Scan for the cell matching the given text and deliver its [X, Y] coordinate at center. 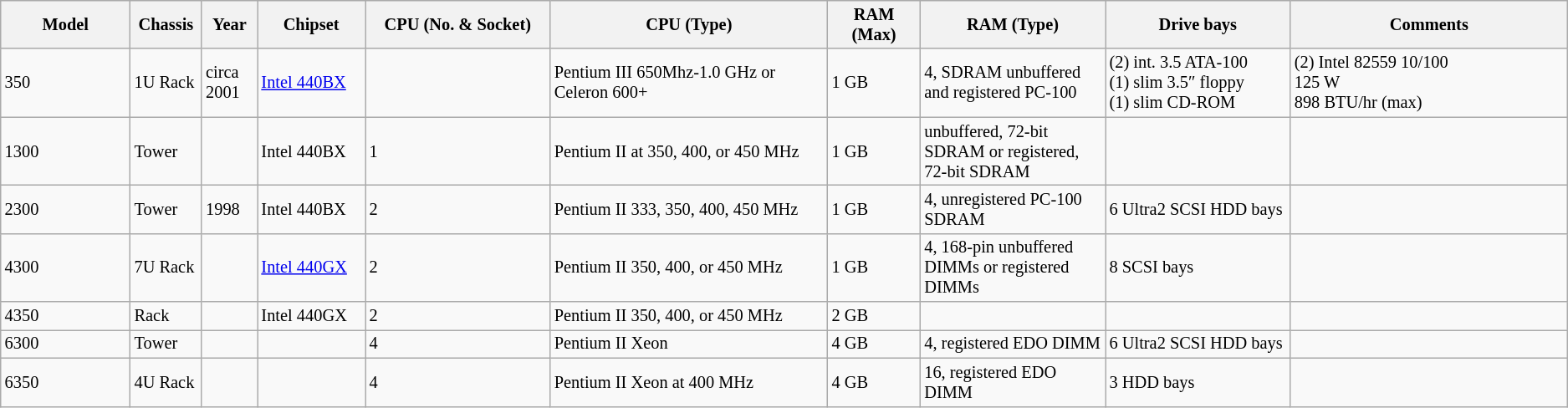
Rack [166, 316]
Pentium II at 350, 400, or 450 MHz [689, 151]
8 SCSI bays [1198, 268]
4350 [65, 316]
2 GB [875, 316]
Drive bays [1198, 24]
Year [229, 24]
1U Rack [166, 83]
350 [65, 83]
7U Rack [166, 268]
Pentium III 650Mhz-1.0 GHz orCeleron 600+ [689, 83]
Model [65, 24]
4, SDRAM unbuffered and registered PC-100 [1012, 83]
1 [458, 151]
3 HDD bays [1198, 382]
CPU (No. & Socket) [458, 24]
6350 [65, 382]
RAM (Type) [1012, 24]
1998 [229, 209]
Pentium II 333, 350, 400, 450 MHz [689, 209]
unbuffered, 72-bit SDRAM or registered, 72-bit SDRAM [1012, 151]
1300 [65, 151]
4U Rack [166, 382]
CPU (Type) [689, 24]
(2) Intel 82559 10/100125 W898 BTU/hr (max) [1429, 83]
2300 [65, 209]
Comments [1429, 24]
circa 2001 [229, 83]
Chipset [311, 24]
Pentium II Xeon at 400 MHz [689, 382]
Pentium II Xeon [689, 344]
4, unregistered PC-100 SDRAM [1012, 209]
4, registered EDO DIMM [1012, 344]
RAM (Max) [875, 24]
Chassis [166, 24]
16, registered EDO DIMM [1012, 382]
4, 168-pin unbuffered DIMMs or registered DIMMs [1012, 268]
4300 [65, 268]
(2) int. 3.5 ATA-100(1) slim 3.5″ floppy(1) slim CD-ROM [1198, 83]
6300 [65, 344]
